Determine the (x, y) coordinate at the center of the cell enclosing the given text.  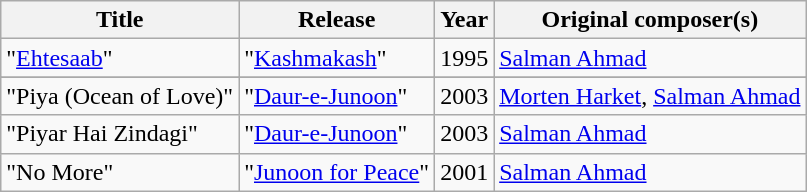
Original composer(s) (650, 20)
1995 (464, 58)
"Piya (Ocean of Love)" (120, 96)
"No More" (120, 172)
Title (120, 20)
"Piyar Hai Zindagi" (120, 134)
"Kashmakash" (337, 58)
"Ehtesaab" (120, 58)
Release (337, 20)
Year (464, 20)
2001 (464, 172)
Morten Harket, Salman Ahmad (650, 96)
"Junoon for Peace" (337, 172)
